Search for the cell housing the specified text and yield its [X, Y] center coordinate. 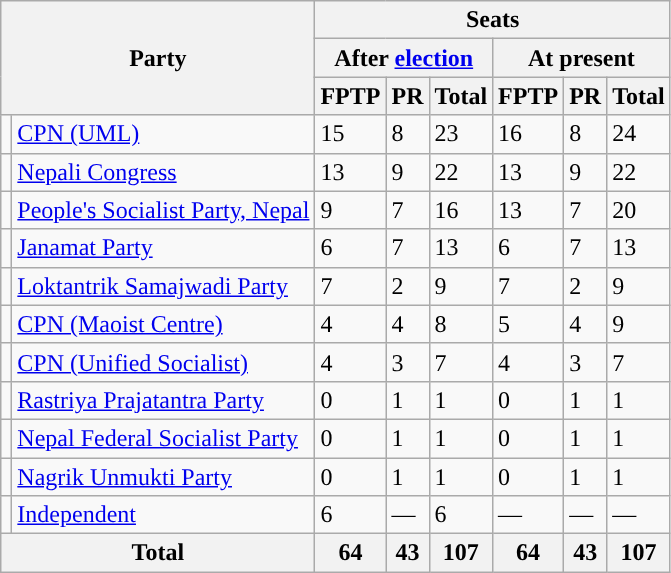
Nepali Congress [164, 172]
Seats [492, 20]
Janamat Party [164, 248]
15 [350, 134]
After election [404, 58]
CPN (Maoist Centre) [164, 324]
Loktantrik Samajwadi Party [164, 286]
24 [639, 134]
Independent [164, 515]
At present [582, 58]
Party [158, 58]
Nagrik Unmukti Party [164, 477]
CPN (Unified Socialist) [164, 362]
People's Socialist Party, Nepal [164, 210]
Rastriya Prajatantra Party [164, 400]
5 [528, 324]
Nepal Federal Socialist Party [164, 438]
20 [639, 210]
23 [461, 134]
CPN (UML) [164, 134]
